Capture the cell that displays the provided text and extract its [x, y] central coordinate. 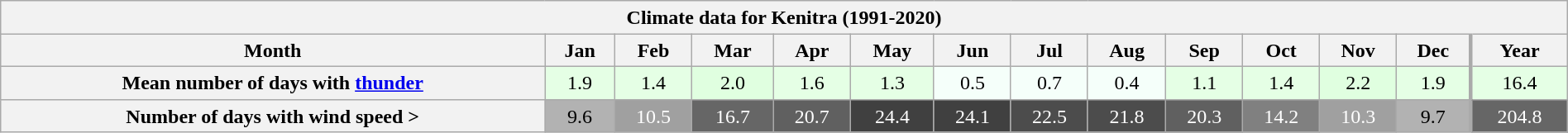
Number of days with wind speed > [273, 116]
10.3 [1358, 116]
May [892, 50]
10.5 [653, 116]
1.3 [892, 83]
Jul [1049, 50]
Nov [1358, 50]
1.1 [1204, 83]
1.6 [812, 83]
21.8 [1126, 116]
Year [1518, 50]
22.5 [1049, 116]
204.8 [1518, 116]
0.7 [1049, 83]
9.6 [581, 116]
20.3 [1204, 116]
0.5 [973, 83]
Apr [812, 50]
Jun [973, 50]
24.1 [973, 116]
Sep [1204, 50]
16.4 [1518, 83]
16.7 [733, 116]
Jan [581, 50]
2.0 [733, 83]
0.4 [1126, 83]
9.7 [1434, 116]
24.4 [892, 116]
Oct [1282, 50]
Mean number of days with thunder [273, 83]
14.2 [1282, 116]
Feb [653, 50]
2.2 [1358, 83]
Month [273, 50]
Climate data for Kenitra (1991-2020) [784, 17]
Mar [733, 50]
20.7 [812, 116]
Aug [1126, 50]
Dec [1434, 50]
